Search for the cell housing the specified text and yield its [X, Y] center coordinate. 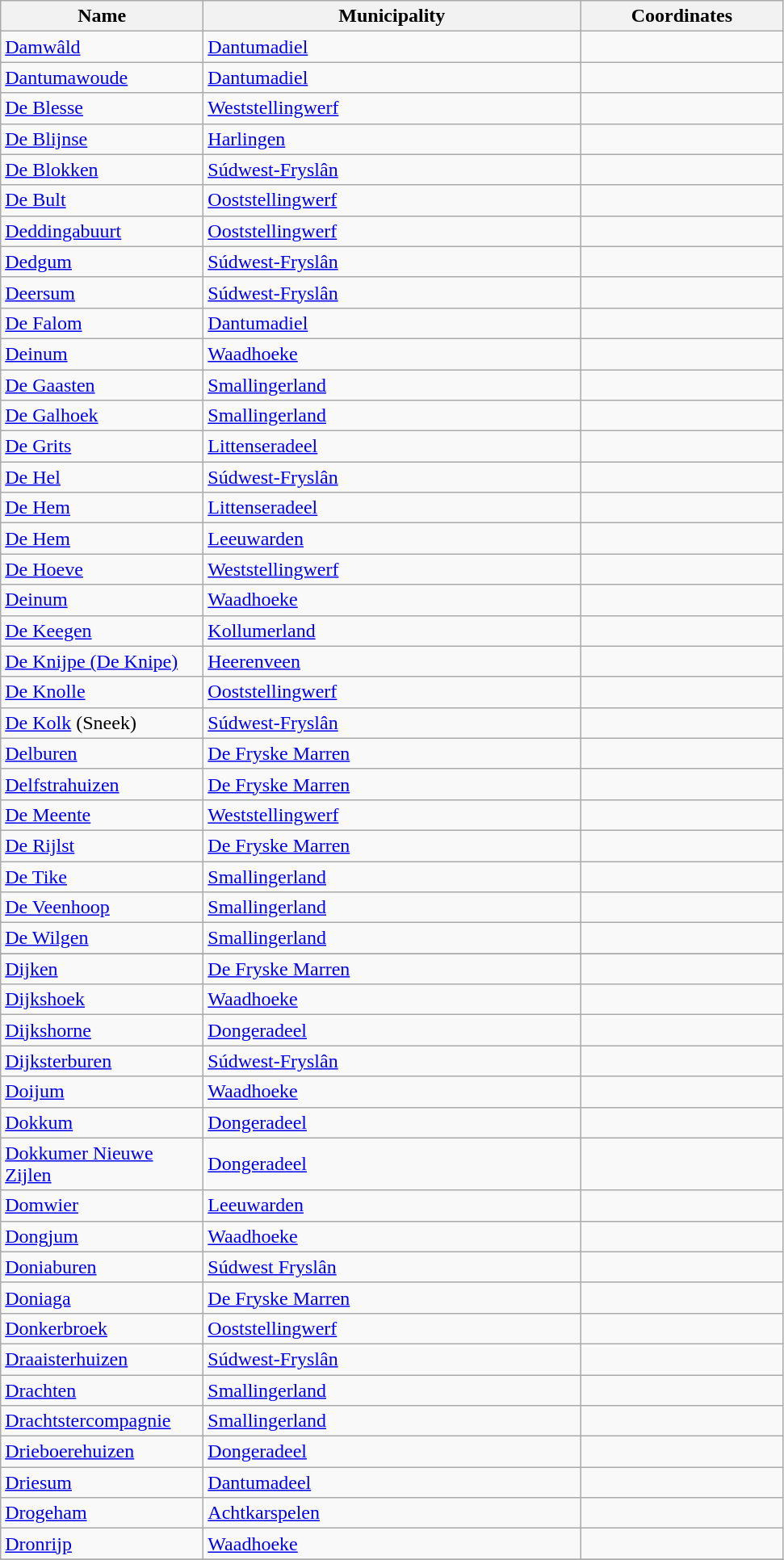
De Veenhoop [102, 908]
De Knijpe (De Knipe) [102, 661]
De Tike [102, 876]
Delburen [102, 753]
De Knolle [102, 692]
Heerenveen [392, 661]
Dedgum [102, 262]
De Grits [102, 447]
Driesum [102, 1482]
De Blesse [102, 108]
De Keegen [102, 631]
Doijum [102, 1092]
De Bult [102, 200]
Achtkarspelen [392, 1513]
De Galhoek [102, 416]
Doniaga [102, 1298]
Súdwest Fryslân [392, 1267]
De Rijlst [102, 845]
De Wilgen [102, 938]
Deddingabuurt [102, 231]
De Gaasten [102, 385]
Dongjum [102, 1236]
Drieboerehuizen [102, 1452]
Dijkshorne [102, 1030]
Drachten [102, 1390]
De Hoeve [102, 569]
Dronrijp [102, 1544]
Dijkshoek [102, 1000]
Deersum [102, 292]
Doniaburen [102, 1267]
Name [102, 16]
De Blokken [102, 170]
Coordinates [681, 16]
Dantumadeel [392, 1482]
Drogeham [102, 1513]
Drachtstercompagnie [102, 1421]
Dokkum [102, 1122]
Dantumawoude [102, 78]
Municipality [392, 16]
De Meente [102, 815]
Dijken [102, 969]
De Hel [102, 477]
De Blijnse [102, 139]
Dokkumer Nieuwe Zijlen [102, 1164]
Draaisterhuizen [102, 1359]
Delfstrahuizen [102, 784]
Harlingen [392, 139]
Kollumerland [392, 631]
De Kolk (Sneek) [102, 723]
Donkerbroek [102, 1328]
Damwâld [102, 47]
Dijksterburen [102, 1061]
Domwier [102, 1206]
De Falom [102, 323]
